Determine the [X, Y] coordinate at the center of the cell enclosing the given text.  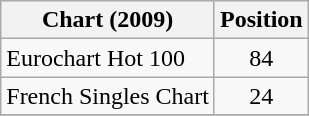
French Singles Chart [108, 96]
Eurochart Hot 100 [108, 58]
Chart (2009) [108, 20]
84 [261, 58]
24 [261, 96]
Position [261, 20]
